Provide the (X, Y) coordinate of the cell's center where the given text is located.  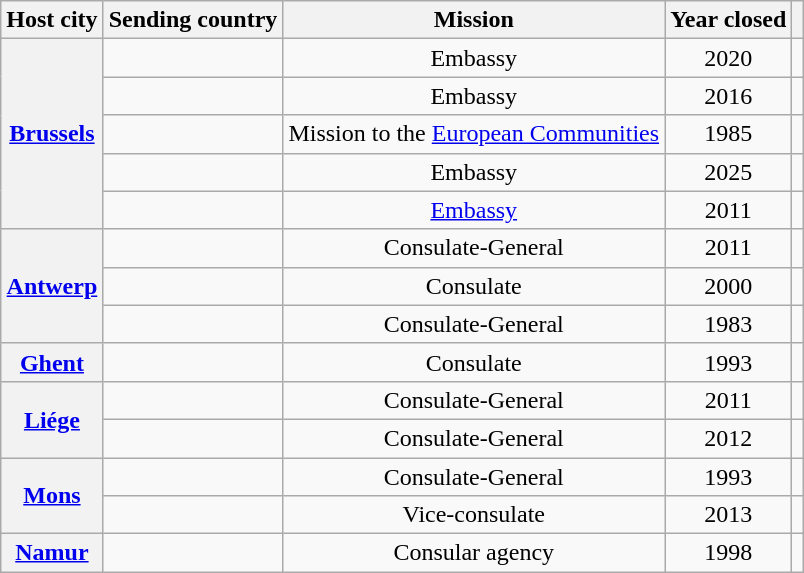
Mons (52, 496)
Liége (52, 419)
Mission (474, 20)
Antwerp (52, 286)
Mission to the European Communities (474, 134)
2020 (728, 58)
2025 (728, 172)
Sending country (193, 20)
Vice-consulate (474, 515)
Namur (52, 553)
1998 (728, 553)
Brussels (52, 134)
1983 (728, 324)
Ghent (52, 362)
1985 (728, 134)
2016 (728, 96)
Year closed (728, 20)
Host city (52, 20)
2012 (728, 438)
Consular agency (474, 553)
2013 (728, 515)
2000 (728, 286)
